Scan for the cell matching the given text and deliver its (X, Y) coordinate at center. 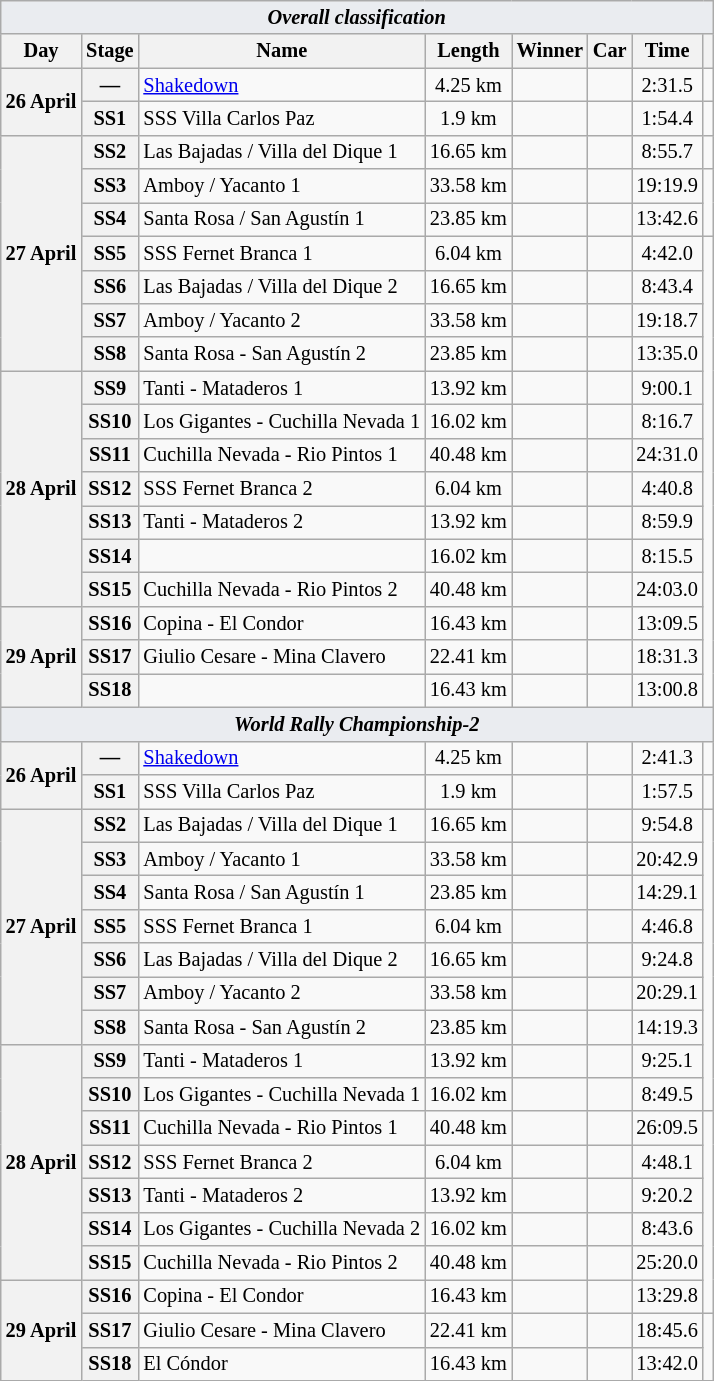
8:15.5 (668, 556)
9:25.1 (668, 1061)
18:45.6 (668, 1330)
20:29.1 (668, 993)
8:16.7 (668, 421)
1:54.4 (668, 118)
13:29.8 (668, 1296)
Length (468, 51)
13:09.5 (668, 623)
19:18.7 (668, 320)
Name (282, 51)
2:31.5 (668, 85)
19:19.9 (668, 186)
Overall classification (357, 17)
2:41.3 (668, 758)
18:31.3 (668, 657)
8:49.5 (668, 1094)
13:42.6 (668, 219)
9:00.1 (668, 388)
8:43.6 (668, 1229)
20:42.9 (668, 859)
13:00.8 (668, 690)
Time (668, 51)
24:03.0 (668, 589)
25:20.0 (668, 1263)
4:48.1 (668, 1162)
9:20.2 (668, 1195)
Los Gigantes - Cuchilla Nevada 2 (282, 1229)
13:42.0 (668, 1364)
World Rally Championship-2 (357, 724)
Day (41, 51)
Stage (110, 51)
Winner (550, 51)
24:31.0 (668, 455)
El Cóndor (282, 1364)
4:42.0 (668, 253)
8:59.9 (668, 522)
4:46.8 (668, 926)
13:35.0 (668, 354)
14:29.1 (668, 892)
4:40.8 (668, 489)
8:55.7 (668, 152)
1:57.5 (668, 791)
14:19.3 (668, 1027)
8:43.4 (668, 287)
Car (610, 51)
9:54.8 (668, 825)
26:09.5 (668, 1128)
9:24.8 (668, 960)
